Detect which cell encompasses the target text, then output its (X, Y) center coordinate. 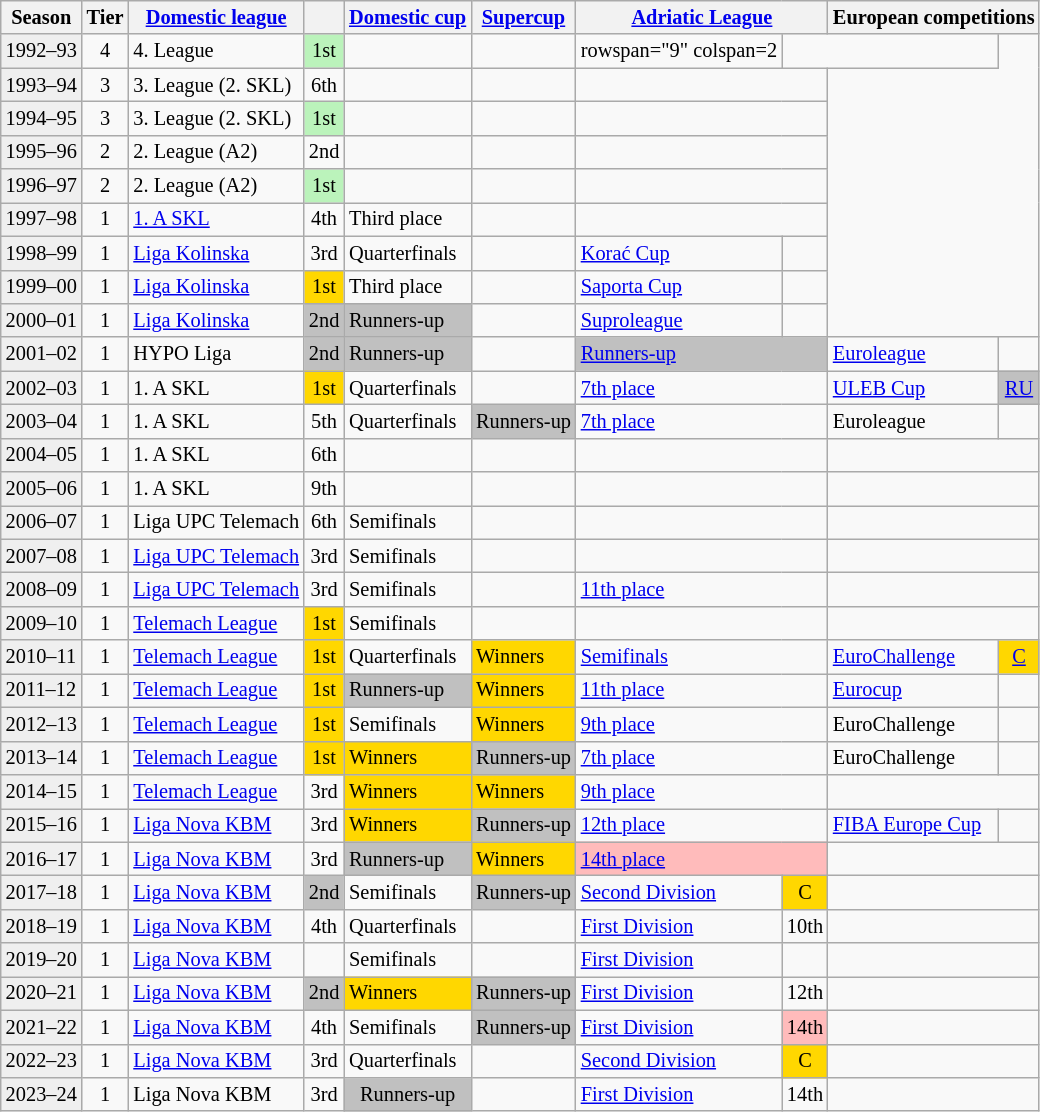
5th (324, 421)
9th (324, 489)
rowspan="9" colspan=2 (679, 51)
RU (1018, 388)
2002–03 (42, 388)
2020–21 (42, 993)
2019–20 (42, 960)
European competitions (934, 17)
2011–12 (42, 690)
2018–19 (42, 926)
2005–06 (42, 489)
1996–97 (42, 186)
2023–24 (42, 1094)
2001–02 (42, 354)
1997–98 (42, 219)
Supercup (524, 17)
HYPO Liga (216, 354)
10th (805, 926)
2021–22 (42, 1027)
ULEB Cup (914, 388)
Season (42, 17)
12th (805, 993)
2004–05 (42, 455)
2007–08 (42, 556)
1993–94 (42, 85)
4 (106, 51)
Domestic league (216, 17)
1995–96 (42, 152)
2010–11 (42, 657)
2013–14 (42, 758)
Adriatic League (702, 17)
14th place (702, 859)
2015–16 (42, 825)
12th place (702, 825)
1998–99 (42, 253)
2012–13 (42, 724)
Eurocup (914, 690)
2000–01 (42, 320)
FIBA Europe Cup (914, 825)
Domestic cup (408, 17)
2014–15 (42, 791)
2003–04 (42, 421)
2009–10 (42, 623)
2022–23 (42, 1061)
4. League (216, 51)
1994–95 (42, 118)
2017–18 (42, 892)
Korać Cup (679, 253)
2006–07 (42, 522)
1992–93 (42, 51)
2016–17 (42, 859)
Saporta Cup (679, 287)
Tier (106, 17)
1999–00 (42, 287)
Suproleague (679, 320)
2008–09 (42, 589)
